Detect which cell encompasses the target text, then output its (X, Y) center coordinate. 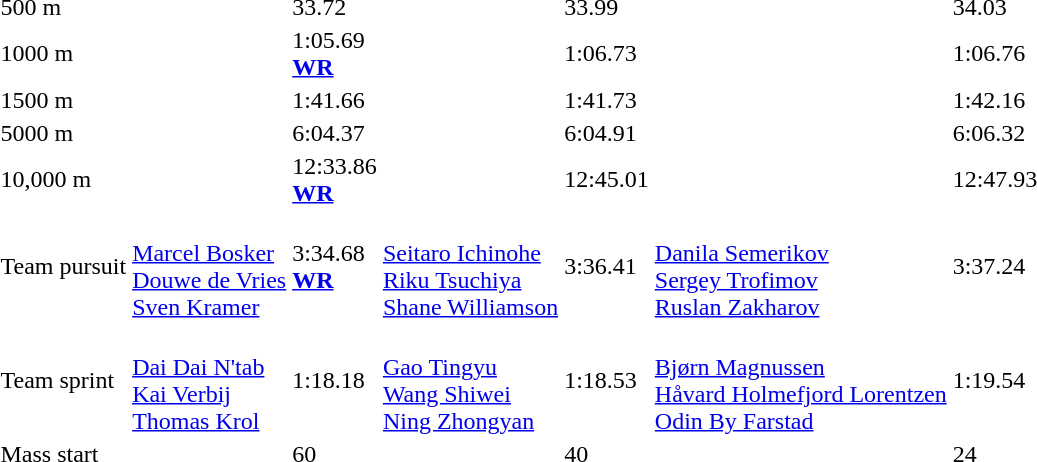
1:18.18 (335, 380)
1:18.53 (607, 380)
Danila SemerikovSergey TrofimovRuslan Zakharov (800, 266)
3:34.68WR (335, 266)
3:36.41 (607, 266)
12:33.86WR (335, 180)
12:45.01 (607, 180)
Marcel BoskerDouwe de VriesSven Kramer (210, 266)
1:41.73 (607, 100)
6:04.91 (607, 133)
Bjørn MagnussenHåvard Holmefjord LorentzenOdin By Farstad (800, 380)
Gao TingyuWang ShiweiNing Zhongyan (470, 380)
1:41.66 (335, 100)
Seitaro IchinoheRiku TsuchiyaShane Williamson (470, 266)
1:06.73 (607, 54)
Dai Dai N'tabKai VerbijThomas Krol (210, 380)
6:04.37 (335, 133)
1:05.69WR (335, 54)
